Output the [x, y] coordinate of the center of the cell containing the given text.  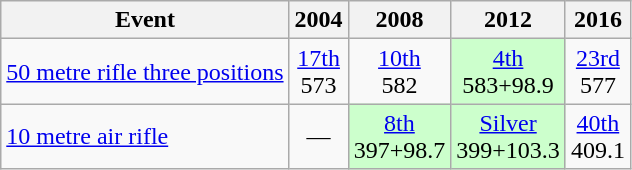
40th409.1 [598, 136]
4th583+98.9 [508, 72]
10 metre air rifle [145, 136]
10th582 [400, 72]
— [318, 136]
8th397+98.7 [400, 136]
2012 [508, 20]
50 metre rifle three positions [145, 72]
2004 [318, 20]
17th573 [318, 72]
2016 [598, 20]
23rd577 [598, 72]
Event [145, 20]
2008 [400, 20]
Silver399+103.3 [508, 136]
